Capture the cell that displays the provided text and extract its [x, y] central coordinate. 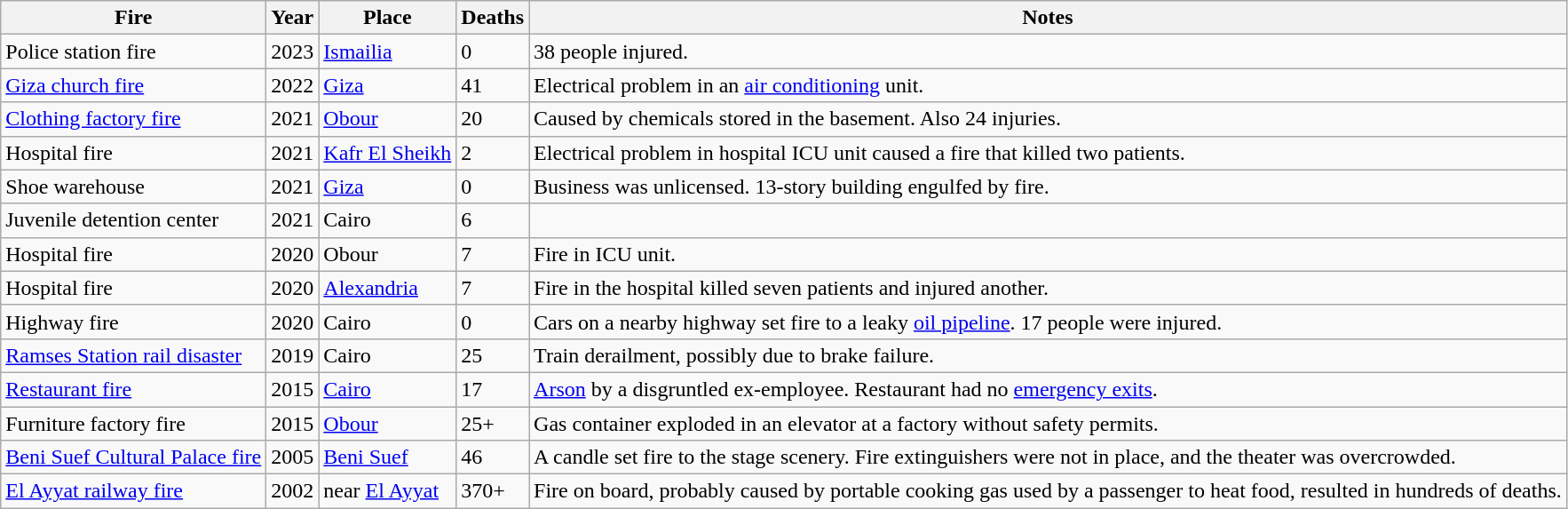
Fire in the hospital killed seven patients and injured another. [1048, 288]
Shoe warehouse [133, 187]
2005 [293, 457]
2022 [293, 85]
Alexandria [387, 288]
Place [387, 18]
2 [493, 153]
Giza church fire [133, 85]
El Ayyat railway fire [133, 491]
370+ [493, 491]
Ismailia [387, 52]
Caused by chemicals stored in the basement. Also 24 injuries. [1048, 119]
17 [493, 389]
Restaurant fire [133, 389]
Fire in ICU unit. [1048, 254]
20 [493, 119]
25+ [493, 424]
Gas container exploded in an elevator at a factory without safety permits. [1048, 424]
2023 [293, 52]
6 [493, 220]
Electrical problem in an air conditioning unit. [1048, 85]
2002 [293, 491]
25 [493, 355]
Ramses Station rail disaster [133, 355]
Notes [1048, 18]
Arson by a disgruntled ex-employee. Restaurant had no emergency exits. [1048, 389]
Cars on a nearby highway set fire to a leaky oil pipeline. 17 people were injured. [1048, 322]
Kafr El Sheikh [387, 153]
Fire [133, 18]
Electrical problem in hospital ICU unit caused a fire that killed two patients. [1048, 153]
Clothing factory fire [133, 119]
near El Ayyat [387, 491]
Police station fire [133, 52]
Deaths [493, 18]
Fire on board, probably caused by portable cooking gas used by a passenger to heat food, resulted in hundreds of deaths. [1048, 491]
41 [493, 85]
46 [493, 457]
Year [293, 18]
Beni Suef Cultural Palace fire [133, 457]
Juvenile detention center [133, 220]
Highway fire [133, 322]
Furniture factory fire [133, 424]
A candle set fire to the stage scenery. Fire extinguishers were not in place, and the theater was overcrowded. [1048, 457]
2019 [293, 355]
Train derailment, possibly due to brake failure. [1048, 355]
38 people injured. [1048, 52]
Beni Suef [387, 457]
Business was unlicensed. 13-story building engulfed by fire. [1048, 187]
